Return the [x, y] coordinate for the center point of the cell that contains the specified text.  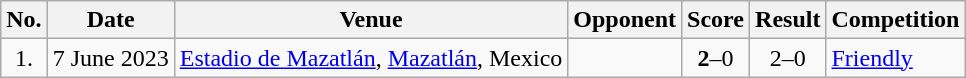
Competition [896, 20]
Venue [371, 20]
Friendly [896, 58]
Estadio de Mazatlán, Mazatlán, Mexico [371, 58]
Result [788, 20]
Date [110, 20]
7 June 2023 [110, 58]
1. [24, 58]
Opponent [625, 20]
Score [716, 20]
No. [24, 20]
